Find where the given text appears and provide that cell's center as (x, y) coordinate. 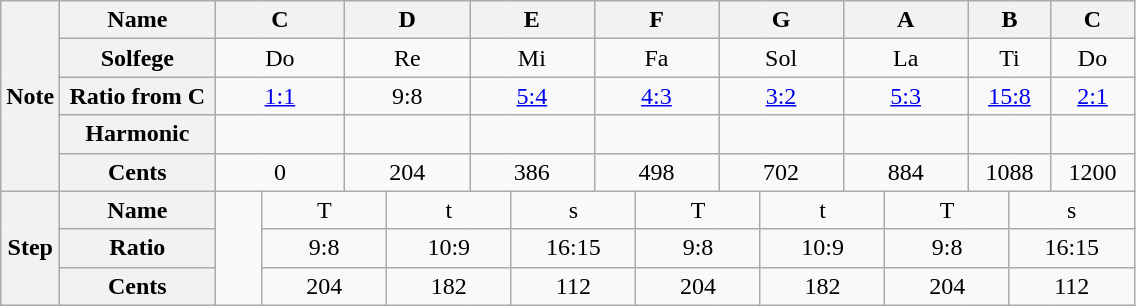
498 (656, 172)
Mi (532, 58)
Note (30, 96)
5:3 (906, 96)
3:2 (782, 96)
F (656, 20)
Fa (656, 58)
5:4 (532, 96)
702 (782, 172)
1088 (1010, 172)
Sol (782, 58)
Ratio from C (138, 96)
884 (906, 172)
2:1 (1092, 96)
Re (408, 58)
0 (280, 172)
Ratio (138, 248)
D (408, 20)
A (906, 20)
La (906, 58)
Solfege (138, 58)
E (532, 20)
Step (30, 248)
Harmonic (138, 134)
15:8 (1010, 96)
1:1 (280, 96)
B (1010, 20)
386 (532, 172)
G (782, 20)
4:3 (656, 96)
Ti (1010, 58)
1200 (1092, 172)
